Search for the cell housing the specified text and yield its (x, y) center coordinate. 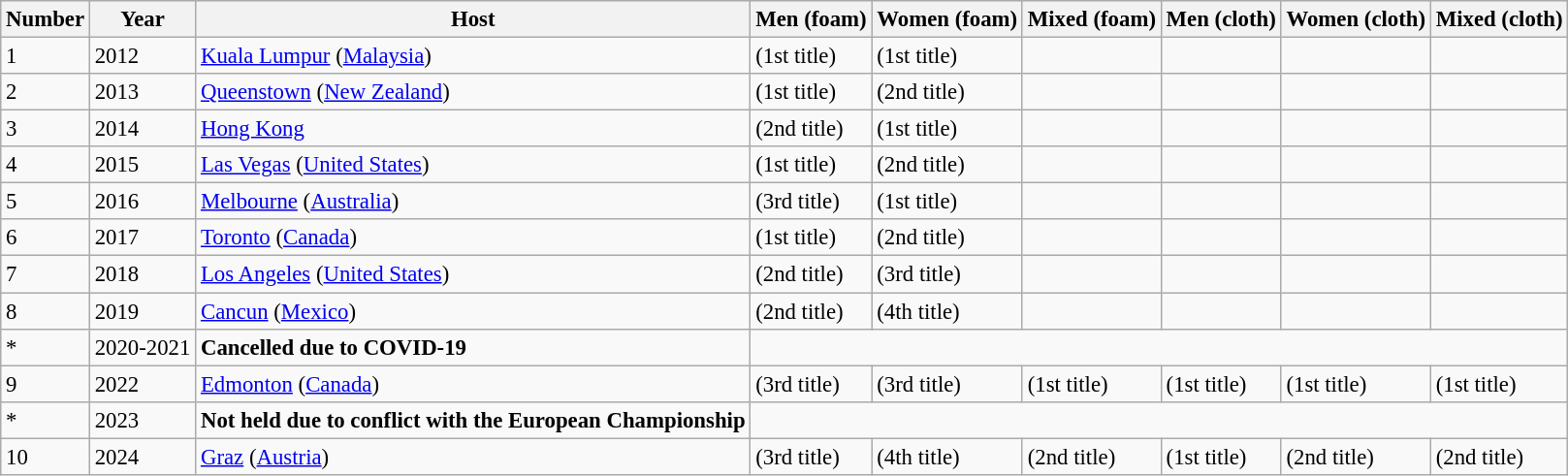
5 (46, 202)
6 (46, 238)
Cancelled due to COVID-19 (473, 347)
Los Angeles (United States) (473, 274)
Hong Kong (473, 129)
2013 (142, 92)
4 (46, 165)
3 (46, 129)
2020-2021 (142, 347)
2019 (142, 311)
Men (foam) (811, 19)
Edmonton (Canada) (473, 384)
2012 (142, 56)
2024 (142, 457)
Melbourne (Australia) (473, 202)
Number (46, 19)
Women (cloth) (1356, 19)
2017 (142, 238)
Men (cloth) (1221, 19)
Kuala Lumpur (Malaysia) (473, 56)
2016 (142, 202)
Not held due to conflict with the European Championship (473, 420)
Host (473, 19)
Mixed (cloth) (1499, 19)
2018 (142, 274)
2023 (142, 420)
9 (46, 384)
1 (46, 56)
2022 (142, 384)
2 (46, 92)
2015 (142, 165)
Las Vegas (United States) (473, 165)
Cancun (Mexico) (473, 311)
10 (46, 457)
2014 (142, 129)
Mixed (foam) (1092, 19)
7 (46, 274)
Queenstown (New Zealand) (473, 92)
Women (foam) (946, 19)
8 (46, 311)
Year (142, 19)
Toronto (Canada) (473, 238)
Graz (Austria) (473, 457)
